Return the (X, Y) coordinate for the center point of the cell that contains the specified text.  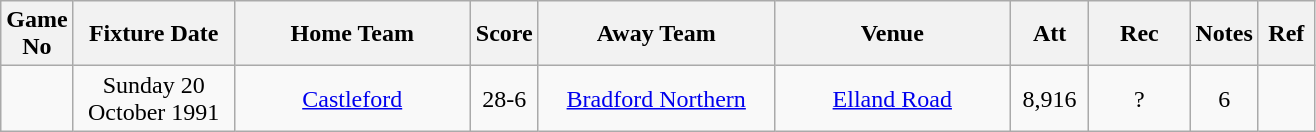
Home Team (352, 34)
Score (504, 34)
Ref (1286, 34)
8,916 (1050, 98)
Castleford (352, 98)
Notes (1224, 34)
Elland Road (892, 98)
6 (1224, 98)
Game No (37, 34)
Bradford Northern (656, 98)
Rec (1140, 34)
Away Team (656, 34)
Venue (892, 34)
Att (1050, 34)
Sunday 20 October 1991 (154, 98)
Fixture Date (154, 34)
? (1140, 98)
28-6 (504, 98)
